Scan for the cell matching the given text and deliver its (x, y) coordinate at center. 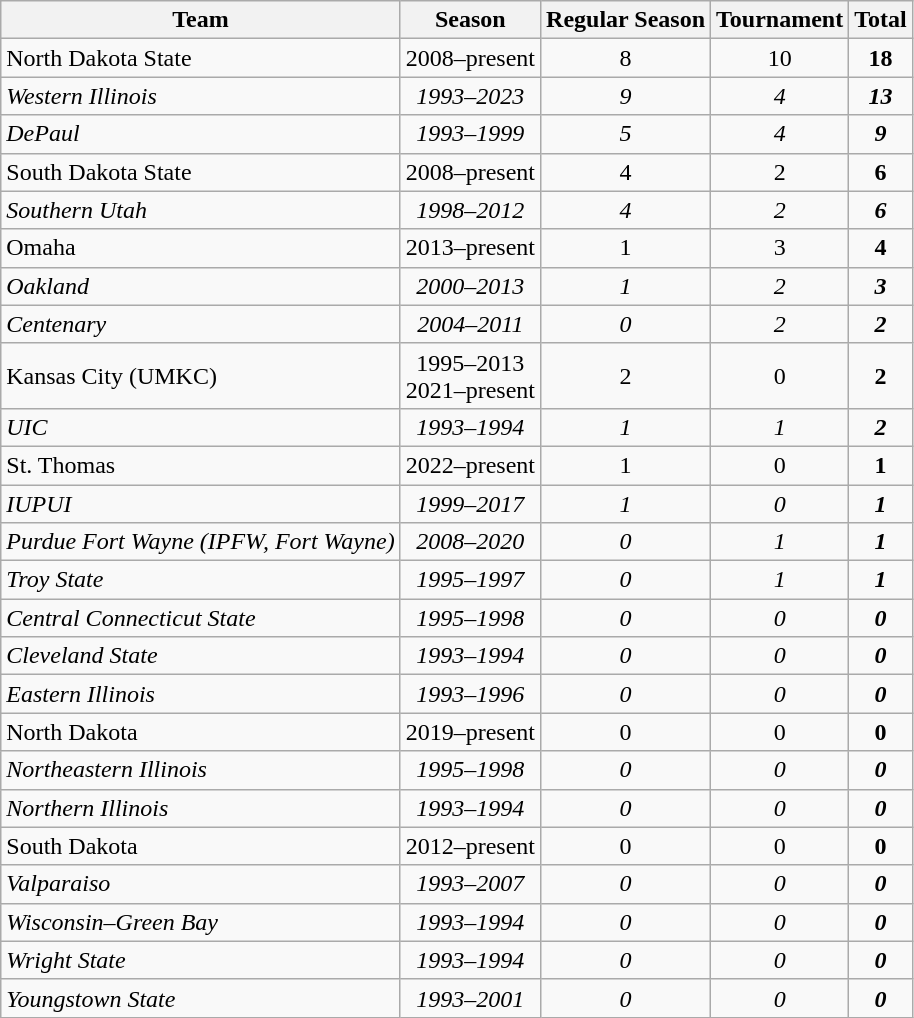
Youngstown State (200, 998)
Purdue Fort Wayne (IPFW, Fort Wayne) (200, 542)
Wright State (200, 960)
Total (881, 20)
18 (881, 58)
Eastern Illinois (200, 694)
Cleveland State (200, 656)
Southern Utah (200, 210)
North Dakota (200, 732)
2000–2013 (470, 286)
Wisconsin–Green Bay (200, 922)
5 (626, 134)
2012–present (470, 846)
1993–2007 (470, 884)
Central Connecticut State (200, 618)
Team (200, 20)
Centenary (200, 324)
1995–20132021–present (470, 376)
2004–2011 (470, 324)
2013–present (470, 248)
10 (780, 58)
Western Illinois (200, 96)
Oakland (200, 286)
North Dakota State (200, 58)
1995–1997 (470, 580)
UIC (200, 427)
2019–present (470, 732)
St. Thomas (200, 465)
13 (881, 96)
1999–2017 (470, 503)
Season (470, 20)
DePaul (200, 134)
1993–2023 (470, 96)
1993–2001 (470, 998)
8 (626, 58)
1998–2012 (470, 210)
1993–1996 (470, 694)
1993–1999 (470, 134)
Troy State (200, 580)
Northeastern Illinois (200, 770)
Omaha (200, 248)
IUPUI (200, 503)
2008–2020 (470, 542)
Regular Season (626, 20)
Kansas City (UMKC) (200, 376)
2022–present (470, 465)
South Dakota (200, 846)
Northern Illinois (200, 808)
Tournament (780, 20)
Valparaiso (200, 884)
South Dakota State (200, 172)
